Determine the [x, y] coordinate at the center of the cell enclosing the given text.  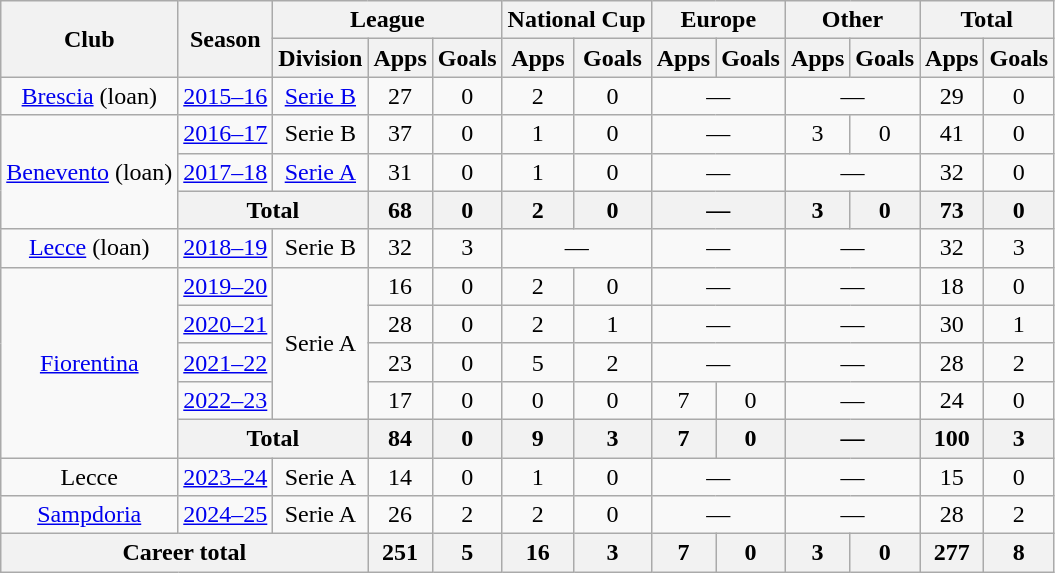
Fiorentina [90, 362]
23 [400, 362]
251 [400, 553]
68 [400, 210]
2017–18 [226, 172]
30 [952, 324]
Lecce [90, 477]
2015–16 [226, 96]
9 [538, 438]
2022–23 [226, 400]
2021–22 [226, 362]
Other [852, 20]
31 [400, 172]
37 [400, 134]
Benevento (loan) [90, 172]
2018–19 [226, 248]
14 [400, 477]
Sampdoria [90, 515]
2020–21 [226, 324]
Europe [718, 20]
18 [952, 286]
Club [90, 39]
27 [400, 96]
15 [952, 477]
277 [952, 553]
84 [400, 438]
100 [952, 438]
8 [1019, 553]
Division [320, 58]
Career total [184, 553]
Lecce (loan) [90, 248]
League [388, 20]
41 [952, 134]
2016–17 [226, 134]
17 [400, 400]
2023–24 [226, 477]
2024–25 [226, 515]
2019–20 [226, 286]
26 [400, 515]
24 [952, 400]
29 [952, 96]
Season [226, 39]
National Cup [576, 20]
Brescia (loan) [90, 96]
73 [952, 210]
